Detect which cell encompasses the target text, then output its [X, Y] center coordinate. 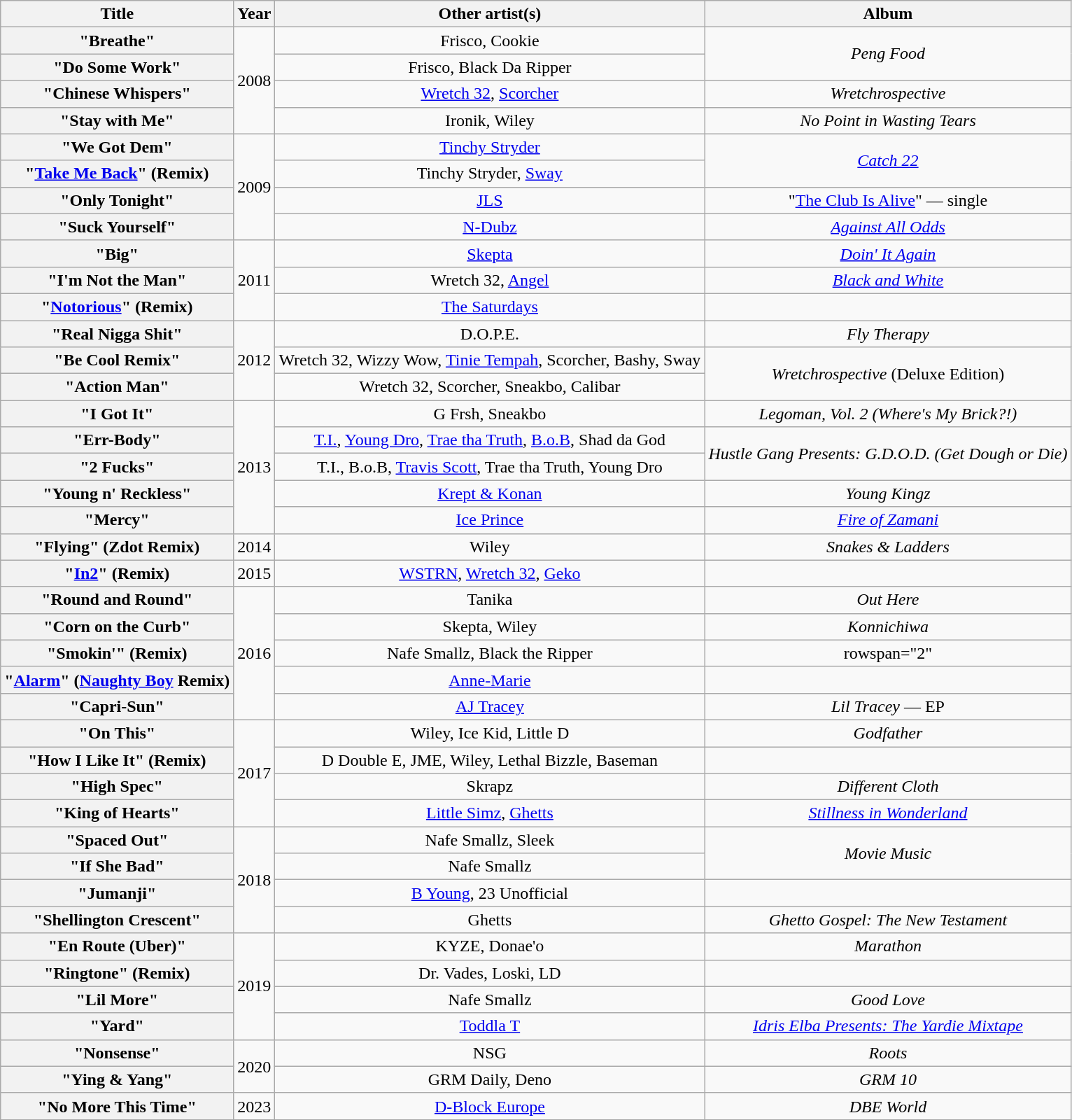
Roots [888, 1053]
"Spaced Out" [118, 840]
"Suck Yourself" [118, 227]
"Flying" (Zdot Remix) [118, 547]
Wretchrospective [888, 94]
2023 [255, 1106]
Doin' It Again [888, 253]
2020 [255, 1066]
"Big" [118, 253]
"Do Some Work" [118, 67]
"Round and Round" [118, 600]
Godfather [888, 733]
"I Got It" [118, 414]
Legoman, Vol. 2 (Where's My Brick?!) [888, 414]
Idris Elba Presents: The Yardie Mixtape [888, 1026]
Wretch 32, Scorcher, Sneakbo, Calibar [490, 387]
Against All Odds [888, 227]
Nafe Smallz, Sleek [490, 840]
"Mercy" [118, 520]
Little Simz, Ghetts [490, 813]
"Action Man" [118, 387]
2014 [255, 547]
"Ringtone" (Remix) [118, 973]
Snakes & Ladders [888, 547]
Lil Tracey — EP [888, 706]
T.I., Young Dro, Trae tha Truth, B.o.B, Shad da God [490, 440]
"Shellington Crescent" [118, 920]
Wretchrospective (Deluxe Edition) [888, 374]
D-Block Europe [490, 1106]
B Young, 23 Unofficial [490, 893]
JLS [490, 200]
Toddla T [490, 1026]
"On This" [118, 733]
"The Club Is Alive" — single [888, 200]
Tinchy Stryder, Sway [490, 174]
Title [118, 14]
"I'm Not the Man" [118, 280]
"High Spec" [118, 787]
"Be Cool Remix" [118, 360]
"Ying & Yang" [118, 1079]
"Young n' Reckless" [118, 493]
GRM Daily, Deno [490, 1079]
Movie Music [888, 853]
Frisco, Cookie [490, 41]
Skepta [490, 253]
Stillness in Wonderland [888, 813]
Tanika [490, 600]
"Err-Body" [118, 440]
KYZE, Donae'o [490, 946]
Frisco, Black Da Ripper [490, 67]
"How I Like It" (Remix) [118, 759]
"Smokin'" (Remix) [118, 653]
"Lil More" [118, 1000]
"Notorious" (Remix) [118, 307]
"Take Me Back" (Remix) [118, 174]
D Double E, JME, Wiley, Lethal Bizzle, Baseman [490, 759]
AJ Tracey [490, 706]
Wretch 32, Angel [490, 280]
2008 [255, 80]
"No More This Time" [118, 1106]
D.O.P.E. [490, 334]
N-Dubz [490, 227]
The Saturdays [490, 307]
Fly Therapy [888, 334]
"If She Bad" [118, 867]
Album [888, 14]
Wiley [490, 547]
Skrapz [490, 787]
"Capri-Sun" [118, 706]
2012 [255, 360]
"Corn on the Curb" [118, 626]
rowspan="2" [888, 653]
Hustle Gang Presents: G.D.O.D. (Get Dough or Die) [888, 454]
Wiley, Ice Kid, Little D [490, 733]
WSTRN, Wretch 32, Geko [490, 573]
Ghetts [490, 920]
Ice Prince [490, 520]
Wretch 32, Scorcher [490, 94]
"Alarm" (Naughty Boy Remix) [118, 680]
Ironik, Wiley [490, 120]
Out Here [888, 600]
2017 [255, 773]
G Frsh, Sneakbo [490, 414]
Peng Food [888, 54]
2009 [255, 187]
"Jumanji" [118, 893]
Catch 22 [888, 160]
"In2" (Remix) [118, 573]
No Point in Wasting Tears [888, 120]
2011 [255, 280]
2019 [255, 986]
Young Kingz [888, 493]
2018 [255, 880]
2016 [255, 653]
Wretch 32, Wizzy Wow, Tinie Tempah, Scorcher, Bashy, Sway [490, 360]
Skepta, Wiley [490, 626]
DBE World [888, 1106]
Good Love [888, 1000]
Fire of Zamani [888, 520]
"Nonsense" [118, 1053]
GRM 10 [888, 1079]
T.I., B.o.B, Travis Scott, Trae tha Truth, Young Dro [490, 467]
Tinchy Stryder [490, 147]
"Stay with Me" [118, 120]
Krept & Konan [490, 493]
Other artist(s) [490, 14]
"Breathe" [118, 41]
"Real Nigga Shit" [118, 334]
"Chinese Whispers" [118, 94]
"2 Fucks" [118, 467]
Different Cloth [888, 787]
Konnichiwa [888, 626]
Marathon [888, 946]
NSG [490, 1053]
"Yard" [118, 1026]
"En Route (Uber)" [118, 946]
Anne-Marie [490, 680]
Black and White [888, 280]
2013 [255, 467]
Dr. Vades, Loski, LD [490, 973]
Nafe Smallz, Black the Ripper [490, 653]
Ghetto Gospel: The New Testament [888, 920]
2015 [255, 573]
"King of Hearts" [118, 813]
Year [255, 14]
"We Got Dem" [118, 147]
"Only Tonight" [118, 200]
